Scan for the cell matching the given text and deliver its [x, y] coordinate at center. 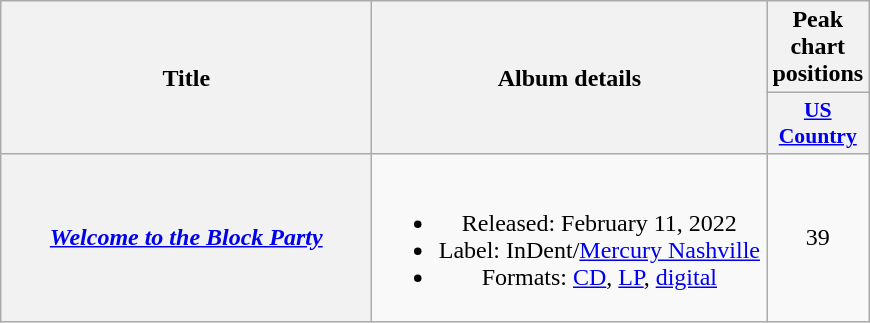
Welcome to the Block Party [186, 238]
Title [186, 78]
USCountry [818, 124]
39 [818, 238]
Released: February 11, 2022Label: InDent/Mercury NashvilleFormats: CD, LP, digital [570, 238]
Peak chartpositions [818, 47]
Album details [570, 78]
